Locate the cell with the specified text and output its [X, Y] center coordinate. 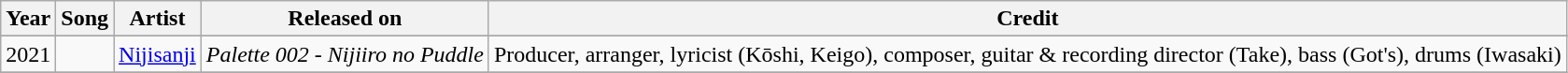
Nijisanji [158, 54]
Song [85, 19]
Released on [345, 19]
Producer, arranger, lyricist (Kōshi, Keigo), composer, guitar & recording director (Take), bass (Got's), drums (Iwasaki) [1027, 54]
Credit [1027, 19]
Artist [158, 19]
Year [28, 19]
Palette 002 - Nijiiro no Puddle [345, 54]
2021 [28, 54]
